Search for the cell housing the specified text and yield its [x, y] center coordinate. 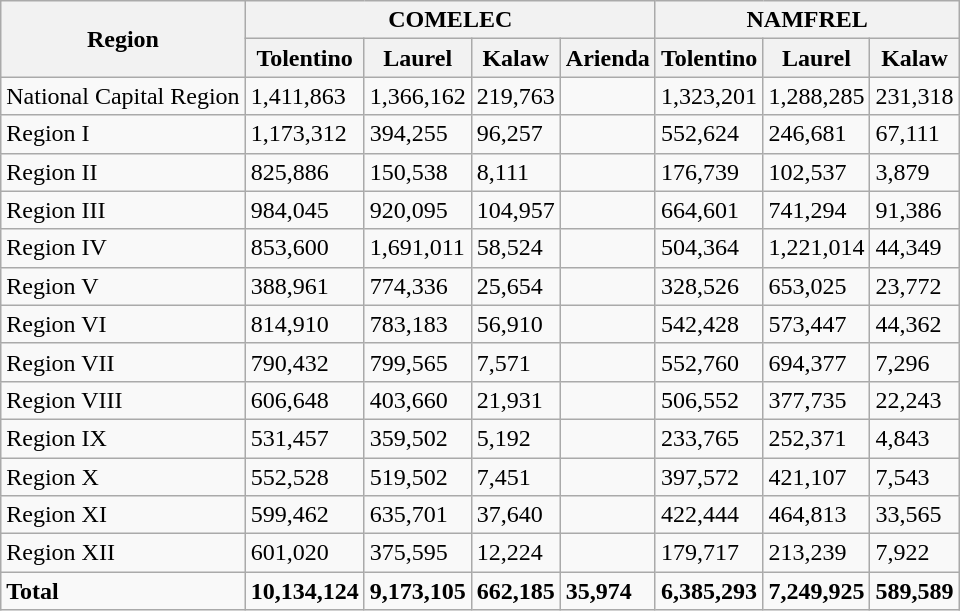
1,691,011 [418, 248]
377,735 [816, 400]
920,095 [418, 210]
102,537 [816, 172]
519,502 [418, 477]
790,432 [304, 362]
Region II [123, 172]
12,224 [516, 553]
783,183 [418, 324]
589,589 [914, 591]
213,239 [816, 553]
91,386 [914, 210]
Region IX [123, 438]
506,552 [709, 400]
Region VII [123, 362]
150,538 [418, 172]
5,192 [516, 438]
Region X [123, 477]
388,961 [304, 286]
328,526 [709, 286]
464,813 [816, 515]
21,931 [516, 400]
8,111 [516, 172]
599,462 [304, 515]
231,318 [914, 96]
Total [123, 591]
1,366,162 [418, 96]
664,601 [709, 210]
10,134,124 [304, 591]
219,763 [516, 96]
Region VI [123, 324]
33,565 [914, 515]
246,681 [816, 134]
233,765 [709, 438]
1,221,014 [816, 248]
4,843 [914, 438]
35,974 [608, 591]
359,502 [418, 438]
25,654 [516, 286]
Region III [123, 210]
Region XI [123, 515]
Region V [123, 286]
1,411,863 [304, 96]
National Capital Region [123, 96]
814,910 [304, 324]
7,922 [914, 553]
1,323,201 [709, 96]
22,243 [914, 400]
601,020 [304, 553]
421,107 [816, 477]
662,185 [516, 591]
552,528 [304, 477]
606,648 [304, 400]
58,524 [516, 248]
Region IV [123, 248]
397,572 [709, 477]
542,428 [709, 324]
179,717 [709, 553]
799,565 [418, 362]
37,640 [516, 515]
984,045 [304, 210]
44,349 [914, 248]
7,249,925 [816, 591]
Arienda [608, 58]
67,111 [914, 134]
7,296 [914, 362]
104,957 [516, 210]
653,025 [816, 286]
7,571 [516, 362]
7,543 [914, 477]
635,701 [418, 515]
Region [123, 39]
44,362 [914, 324]
422,444 [709, 515]
Region XII [123, 553]
Region VIII [123, 400]
176,739 [709, 172]
Region I [123, 134]
741,294 [816, 210]
375,595 [418, 553]
825,886 [304, 172]
573,447 [816, 324]
531,457 [304, 438]
7,451 [516, 477]
1,173,312 [304, 134]
552,760 [709, 362]
552,624 [709, 134]
774,336 [418, 286]
394,255 [418, 134]
252,371 [816, 438]
6,385,293 [709, 591]
NAMFREL [807, 20]
56,910 [516, 324]
403,660 [418, 400]
9,173,105 [418, 591]
1,288,285 [816, 96]
853,600 [304, 248]
23,772 [914, 286]
694,377 [816, 362]
COMELEC [450, 20]
3,879 [914, 172]
96,257 [516, 134]
504,364 [709, 248]
